For the text-containing cell, return its midpoint in (x, y) coordinate format. 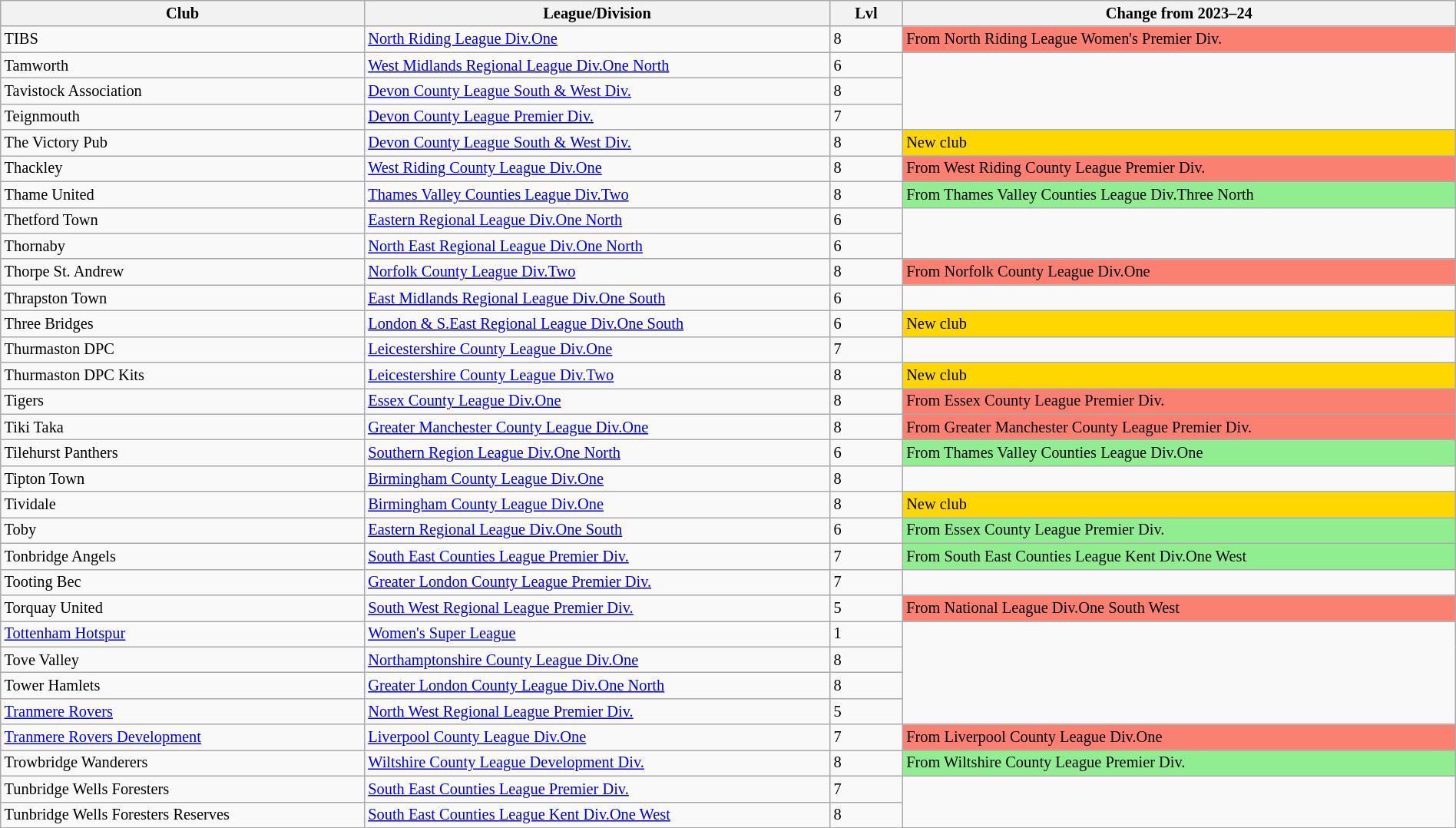
From Thames Valley Counties League Div.Three North (1179, 194)
Wiltshire County League Development Div. (597, 763)
From West Riding County League Premier Div. (1179, 168)
TIBS (183, 39)
Thorpe St. Andrew (183, 272)
Tranmere Rovers (183, 711)
Leicestershire County League Div.One (597, 349)
Eastern Regional League Div.One South (597, 530)
North West Regional League Premier Div. (597, 711)
Southern Region League Div.One North (597, 452)
Greater Manchester County League Div.One (597, 427)
Tunbridge Wells Foresters Reserves (183, 815)
Lvl (866, 13)
Thames Valley Counties League Div.Two (597, 194)
From Wiltshire County League Premier Div. (1179, 763)
London & S.East Regional League Div.One South (597, 323)
From National League Div.One South West (1179, 608)
Thrapston Town (183, 298)
Trowbridge Wanderers (183, 763)
Thurmaston DPC (183, 349)
Change from 2023–24 (1179, 13)
West Riding County League Div.One (597, 168)
North East Regional League Div.One North (597, 246)
The Victory Pub (183, 143)
Tove Valley (183, 660)
Greater London County League Premier Div. (597, 582)
Tower Hamlets (183, 685)
Thurmaston DPC Kits (183, 376)
Tavistock Association (183, 91)
Thornaby (183, 246)
Essex County League Div.One (597, 401)
Club (183, 13)
Women's Super League (597, 634)
Greater London County League Div.One North (597, 685)
Eastern Regional League Div.One North (597, 220)
Devon County League Premier Div. (597, 117)
Torquay United (183, 608)
Leicestershire County League Div.Two (597, 376)
East Midlands Regional League Div.One South (597, 298)
Tilehurst Panthers (183, 452)
Tipton Town (183, 479)
Teignmouth (183, 117)
Thame United (183, 194)
North Riding League Div.One (597, 39)
From Greater Manchester County League Premier Div. (1179, 427)
From Liverpool County League Div.One (1179, 737)
Tividale (183, 505)
West Midlands Regional League Div.One North (597, 65)
From Norfolk County League Div.One (1179, 272)
South East Counties League Kent Div.One West (597, 815)
Tonbridge Angels (183, 556)
Three Bridges (183, 323)
1 (866, 634)
Tunbridge Wells Foresters (183, 789)
South West Regional League Premier Div. (597, 608)
Tiki Taka (183, 427)
Tigers (183, 401)
Toby (183, 530)
Tottenham Hotspur (183, 634)
From South East Counties League Kent Div.One West (1179, 556)
Tamworth (183, 65)
From Thames Valley Counties League Div.One (1179, 452)
Norfolk County League Div.Two (597, 272)
League/Division (597, 13)
From North Riding League Women's Premier Div. (1179, 39)
Tooting Bec (183, 582)
Northamptonshire County League Div.One (597, 660)
Thackley (183, 168)
Thetford Town (183, 220)
Tranmere Rovers Development (183, 737)
Liverpool County League Div.One (597, 737)
